Scan for the cell matching the given text and deliver its [x, y] coordinate at center. 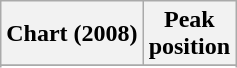
Chart (2008) [72, 34]
Peakposition [189, 34]
